Provide the (x, y) coordinate of the cell's center where the given text is located.  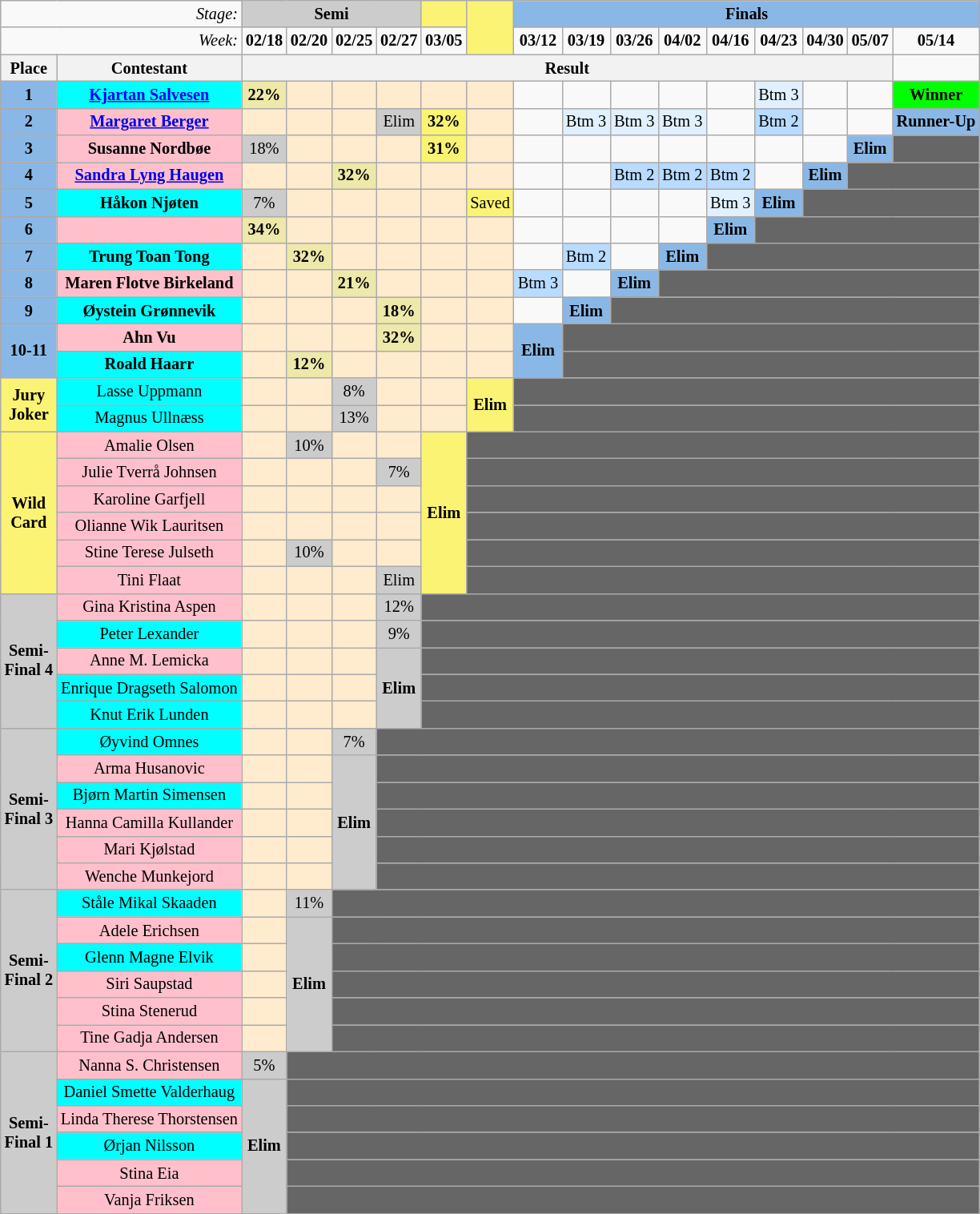
Trung Toan Tong (149, 256)
Semi-Final 2 (29, 971)
Stina Eia (149, 1173)
Hanna Camilla Kullander (149, 822)
Karoline Garfjell (149, 499)
Semi-Final 3 (29, 809)
10-11 (29, 351)
Ståle Mikal Skaaden (149, 903)
Julie Tverrå Johnsen (149, 472)
Result (567, 68)
Vanja Friksen (149, 1200)
02/20 (309, 41)
02/25 (354, 41)
WildCard (29, 513)
21% (354, 283)
Week: (122, 41)
02/27 (399, 41)
6 (29, 230)
03/19 (586, 41)
Glenn Magne Elvik (149, 957)
Daniel Smette Valderhaug (149, 1092)
Ahn Vu (149, 337)
Runner-Up (937, 122)
Håkon Njøten (149, 203)
JuryJoker (29, 405)
03/26 (634, 41)
9 (29, 311)
Amalie Olsen (149, 445)
04/02 (682, 41)
5 (29, 203)
Stine Terese Julseth (149, 553)
04/23 (778, 41)
Lasse Uppmann (149, 392)
Kjartan Salvesen (149, 94)
Semi-Final 4 (29, 661)
Ørjan Nilsson (149, 1146)
Stage: (122, 14)
7 (29, 256)
Nanna S. Christensen (149, 1065)
9% (399, 633)
Saved (490, 203)
Place (29, 68)
03/12 (538, 41)
04/16 (730, 41)
Susanne Nordbøe (149, 149)
11% (309, 903)
31% (444, 149)
Siri Saupstad (149, 984)
Stina Stenerud (149, 1011)
Linda Therese Thorstensen (149, 1119)
3 (29, 149)
2 (29, 122)
Contestant (149, 68)
5% (264, 1065)
Margaret Berger (149, 122)
1 (29, 94)
Øystein Grønnevik (149, 311)
05/14 (937, 41)
Winner (937, 94)
03/05 (444, 41)
Enrique Dragseth Salomon (149, 688)
Bjørn Martin Simensen (149, 795)
Tine Gadja Andersen (149, 1038)
Wenche Munkejord (149, 876)
Semi (331, 14)
13% (354, 418)
Anne M. Lemicka (149, 661)
34% (264, 230)
8% (354, 392)
05/07 (870, 41)
Semi-Final 1 (29, 1132)
Olianne Wik Lauritsen (149, 526)
Maren Flotve Birkeland (149, 283)
Finals (746, 14)
Adele Erichsen (149, 931)
04/30 (825, 41)
Sandra Lyng Haugen (149, 175)
8 (29, 283)
Mari Kjølstad (149, 850)
Magnus Ullnæss (149, 418)
Gina Kristina Aspen (149, 607)
02/18 (264, 41)
22% (264, 94)
Knut Erik Lunden (149, 714)
Øyvind Omnes (149, 742)
Peter Lexander (149, 633)
Tini Flaat (149, 580)
Arma Husanovic (149, 769)
4 (29, 175)
Roald Haarr (149, 364)
